Search for the cell housing the specified text and yield its (x, y) center coordinate. 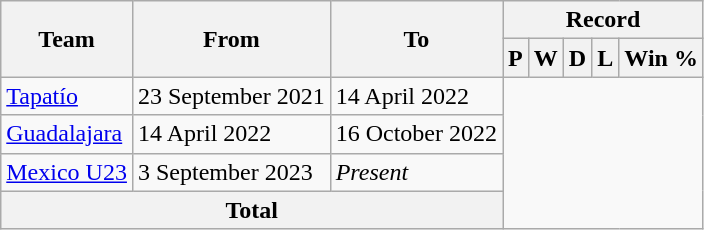
16 October 2022 (416, 134)
Total (252, 210)
Present (416, 172)
P (516, 58)
23 September 2021 (231, 96)
L (606, 58)
Team (67, 39)
D (577, 58)
Guadalajara (67, 134)
Win % (662, 58)
W (546, 58)
Record (604, 20)
Mexico U23 (67, 172)
3 September 2023 (231, 172)
To (416, 39)
Tapatío (67, 96)
From (231, 39)
